Extract the [X, Y] coordinate from the center of the cell holding the provided text.  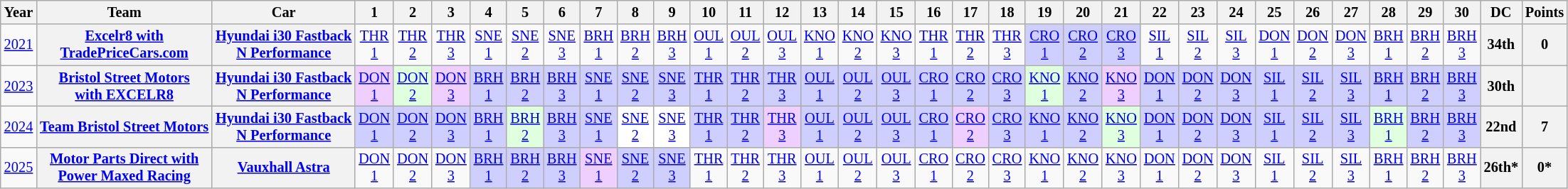
24 [1236, 12]
Excelr8 withTradePriceCars.com [124, 45]
0 [1545, 45]
26th* [1501, 168]
16 [934, 12]
22nd [1501, 126]
0* [1545, 168]
29 [1425, 12]
11 [746, 12]
15 [896, 12]
2024 [18, 126]
28 [1389, 12]
18 [1007, 12]
26 [1313, 12]
Bristol Street Motorswith EXCELR8 [124, 86]
Car [283, 12]
4 [489, 12]
20 [1083, 12]
1 [374, 12]
27 [1351, 12]
6 [562, 12]
30 [1462, 12]
5 [525, 12]
2021 [18, 45]
14 [858, 12]
22 [1160, 12]
23 [1198, 12]
2 [413, 12]
DC [1501, 12]
12 [782, 12]
9 [672, 12]
10 [709, 12]
Vauxhall Astra [283, 168]
Year [18, 12]
13 [820, 12]
34th [1501, 45]
Motor Parts Direct with Power Maxed Racing [124, 168]
25 [1274, 12]
17 [970, 12]
2025 [18, 168]
Team [124, 12]
3 [451, 12]
Points [1545, 12]
19 [1044, 12]
2023 [18, 86]
30th [1501, 86]
8 [635, 12]
Team Bristol Street Motors [124, 126]
21 [1121, 12]
